Search for the cell housing the specified text and yield its [X, Y] center coordinate. 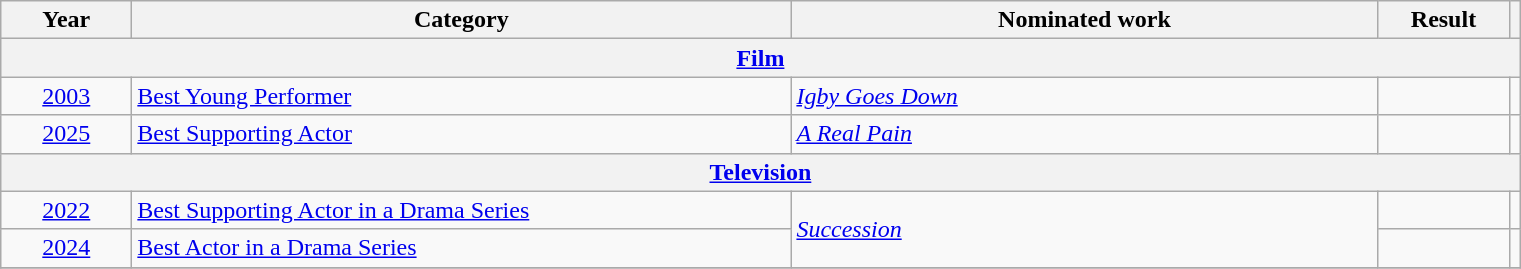
Year [66, 20]
Nominated work [1084, 20]
2003 [66, 96]
2024 [66, 248]
Television [760, 172]
Igby Goes Down [1084, 96]
Best Supporting Actor in a Drama Series [462, 210]
Best Supporting Actor [462, 134]
Category [462, 20]
Best Actor in a Drama Series [462, 248]
Succession [1084, 229]
Best Young Performer [462, 96]
2022 [66, 210]
A Real Pain [1084, 134]
2025 [66, 134]
Film [760, 58]
Result [1444, 20]
